Capture the cell that displays the provided text and extract its (X, Y) central coordinate. 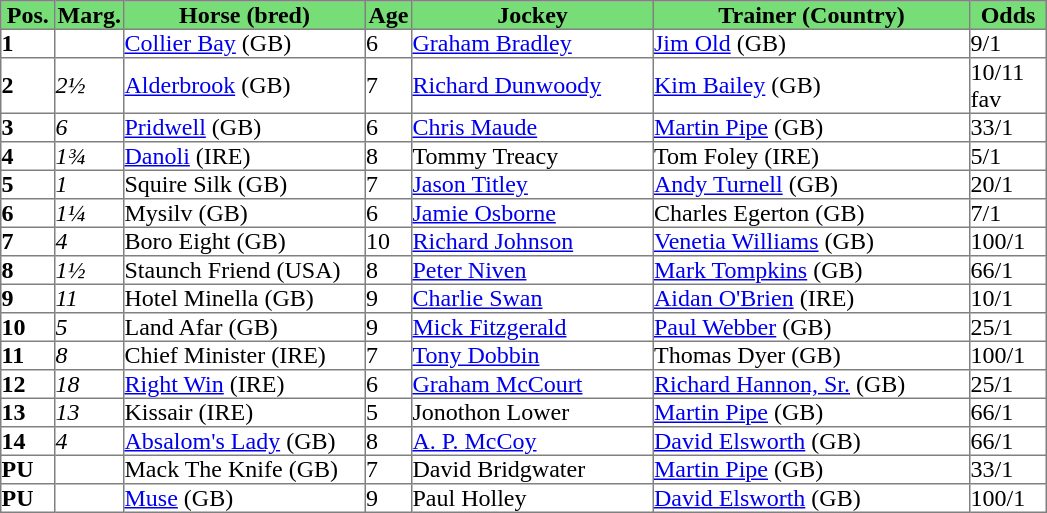
20/1 (1008, 184)
David Bridgwater (533, 469)
Venetia Williams (GB) (811, 241)
Charlie Swan (533, 298)
2 (28, 86)
Boro Eight (GB) (245, 241)
Thomas Dyer (GB) (811, 355)
A. P. McCoy (533, 441)
Alderbrook (GB) (245, 86)
Paul Webber (GB) (811, 327)
Absalom's Lady (GB) (245, 441)
Jamie Osborne (533, 213)
Chief Minister (IRE) (245, 355)
Jonothon Lower (533, 412)
9/1 (1008, 43)
10/1 (1008, 298)
Jockey (533, 15)
Pos. (28, 15)
Andy Turnell (GB) (811, 184)
Odds (1008, 15)
Kissair (IRE) (245, 412)
Jim Old (GB) (811, 43)
10/11 fav (1008, 86)
Tommy Treacy (533, 156)
Trainer (Country) (811, 15)
Richard Johnson (533, 241)
Chris Maude (533, 127)
5/1 (1008, 156)
Graham McCourt (533, 384)
14 (28, 441)
Marg. (90, 15)
Tom Foley (IRE) (811, 156)
Land Afar (GB) (245, 327)
18 (90, 384)
Mark Tompkins (GB) (811, 270)
12 (28, 384)
2½ (90, 86)
Richard Hannon, Sr. (GB) (811, 384)
Tony Dobbin (533, 355)
1½ (90, 270)
Hotel Minella (GB) (245, 298)
Graham Bradley (533, 43)
Horse (bred) (245, 15)
Collier Bay (GB) (245, 43)
Peter Niven (533, 270)
3 (28, 127)
1¾ (90, 156)
1¼ (90, 213)
Charles Egerton (GB) (811, 213)
Mick Fitzgerald (533, 327)
Richard Dunwoody (533, 86)
Right Win (IRE) (245, 384)
Jason Titley (533, 184)
Paul Holley (533, 498)
Pridwell (GB) (245, 127)
7/1 (1008, 213)
Mysilv (GB) (245, 213)
Kim Bailey (GB) (811, 86)
Muse (GB) (245, 498)
Danoli (IRE) (245, 156)
Age (388, 15)
Squire Silk (GB) (245, 184)
Mack The Knife (GB) (245, 469)
Staunch Friend (USA) (245, 270)
Aidan O'Brien (IRE) (811, 298)
